Return the (x, y) coordinate for the center point of the cell that contains the specified text.  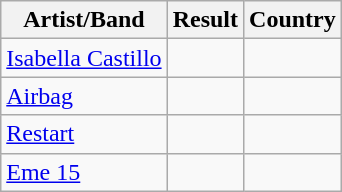
Artist/Band (84, 20)
Result (205, 20)
Isabella Castillo (84, 58)
Airbag (84, 96)
Restart (84, 134)
Country (293, 20)
Eme 15 (84, 172)
